Determine the (X, Y) coordinate at the center of the cell enclosing the given text.  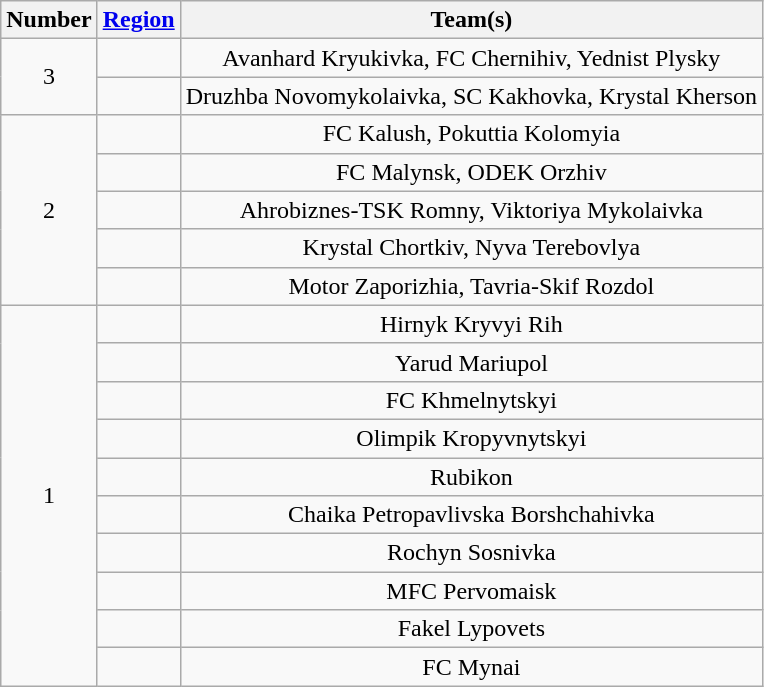
Druzhba Novomykolaivka, SC Kakhovka, Krystal Kherson (471, 96)
FC Khmelnytskyi (471, 400)
1 (49, 496)
Rochyn Sosnivka (471, 553)
Hirnyk Kryvyi Rih (471, 324)
3 (49, 77)
FC Malynsk, ODEK Orzhiv (471, 172)
2 (49, 210)
Rubikon (471, 477)
Yarud Mariupol (471, 362)
Avanhard Kryukivka, FC Chernihiv, Yednist Plysky (471, 58)
Fakel Lypovets (471, 629)
Number (49, 20)
FC Kalush, Pokuttia Kolomyia (471, 134)
Krystal Chortkiv, Nyva Terebovlya (471, 248)
Region (138, 20)
FC Mynai (471, 667)
MFC Pervomaisk (471, 591)
Chaika Petropavlivska Borshchahivka (471, 515)
Olimpik Kropyvnytskyi (471, 438)
Motor Zaporizhia, Tavria-Skif Rozdol (471, 286)
Team(s) (471, 20)
Ahrobiznes-TSK Romny, Viktoriya Mykolaivka (471, 210)
